Locate the cell with the specified text and output its (X, Y) center coordinate. 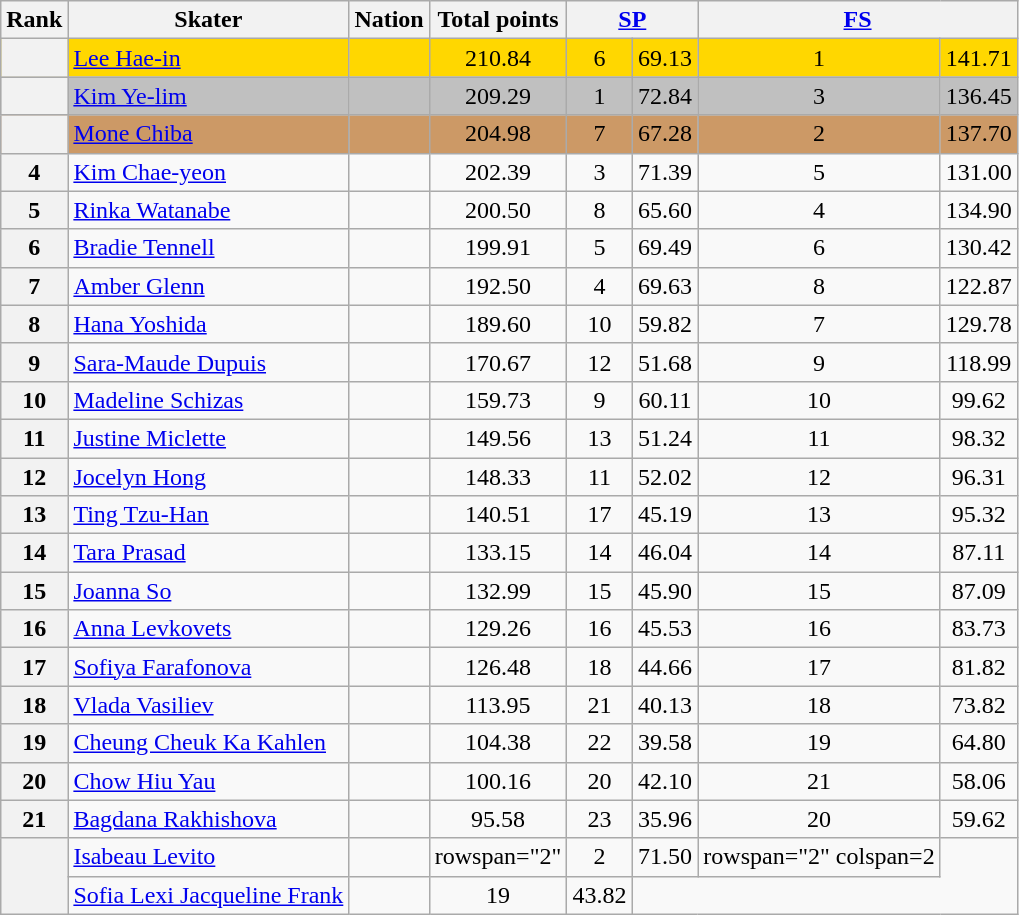
60.11 (665, 400)
148.33 (498, 477)
45.53 (665, 629)
170.67 (498, 362)
Kim Chae-yeon (208, 172)
35.96 (665, 819)
81.82 (978, 667)
137.70 (978, 134)
40.13 (665, 705)
59.82 (665, 324)
Isabeau Levito (208, 857)
189.60 (498, 324)
104.38 (498, 743)
140.51 (498, 515)
72.84 (665, 96)
51.24 (665, 438)
204.98 (498, 134)
67.28 (665, 134)
200.50 (498, 210)
73.82 (978, 705)
23 (600, 819)
59.62 (978, 819)
Rank (34, 20)
Bradie Tennell (208, 248)
95.58 (498, 819)
Chow Hiu Yau (208, 781)
Vlada Vasiliev (208, 705)
Jocelyn Hong (208, 477)
83.73 (978, 629)
43.82 (600, 895)
118.99 (978, 362)
58.06 (978, 781)
209.29 (498, 96)
Joanna So (208, 591)
159.73 (498, 400)
210.84 (498, 58)
69.63 (665, 286)
71.39 (665, 172)
132.99 (498, 591)
Nation (389, 20)
51.68 (665, 362)
FS (858, 20)
46.04 (665, 553)
69.49 (665, 248)
71.50 (665, 857)
99.62 (978, 400)
126.48 (498, 667)
Sofia Lexi Jacqueline Frank (208, 895)
133.15 (498, 553)
Kim Ye-lim (208, 96)
45.19 (665, 515)
42.10 (665, 781)
Ting Tzu-Han (208, 515)
Cheung Cheuk Ka Kahlen (208, 743)
rowspan="2" (498, 857)
Amber Glenn (208, 286)
129.26 (498, 629)
Anna Levkovets (208, 629)
Mone Chiba (208, 134)
Bagdana Rakhishova (208, 819)
Lee Hae-in (208, 58)
45.90 (665, 591)
52.02 (665, 477)
Madeline Schizas (208, 400)
113.95 (498, 705)
rowspan="2" colspan=2 (819, 857)
202.39 (498, 172)
Tara Prasad (208, 553)
69.13 (665, 58)
Total points (498, 20)
100.16 (498, 781)
Skater (208, 20)
44.66 (665, 667)
98.32 (978, 438)
65.60 (665, 210)
141.71 (978, 58)
192.50 (498, 286)
Rinka Watanabe (208, 210)
131.00 (978, 172)
95.32 (978, 515)
39.58 (665, 743)
Hana Yoshida (208, 324)
130.42 (978, 248)
64.80 (978, 743)
136.45 (978, 96)
149.56 (498, 438)
87.09 (978, 591)
87.11 (978, 553)
SP (632, 20)
199.91 (498, 248)
129.78 (978, 324)
122.87 (978, 286)
22 (600, 743)
Sofiya Farafonova (208, 667)
Justine Miclette (208, 438)
134.90 (978, 210)
96.31 (978, 477)
Sara-Maude Dupuis (208, 362)
